Locate the cell with the specified text and output its [x, y] center coordinate. 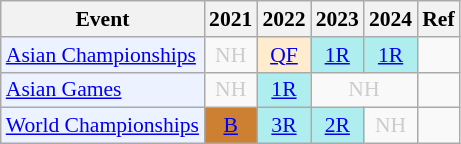
World Championships [102, 126]
Asian Championships [102, 55]
3R [284, 126]
2024 [390, 19]
Event [102, 19]
2023 [338, 19]
2022 [284, 19]
B [230, 126]
2021 [230, 19]
2R [338, 126]
Asian Games [102, 90]
Ref [438, 19]
QF [284, 55]
